Determine the (X, Y) coordinate at the center of the cell enclosing the given text.  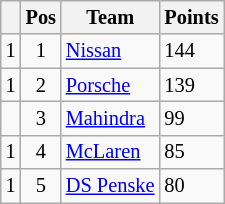
99 (191, 118)
4 (41, 152)
Points (191, 17)
139 (191, 85)
Nissan (110, 51)
3 (41, 118)
Mahindra (110, 118)
5 (41, 186)
Pos (41, 17)
144 (191, 51)
2 (41, 85)
Team (110, 17)
80 (191, 186)
McLaren (110, 152)
Porsche (110, 85)
85 (191, 152)
DS Penske (110, 186)
